Determine the [X, Y] coordinate at the center of the cell enclosing the given text.  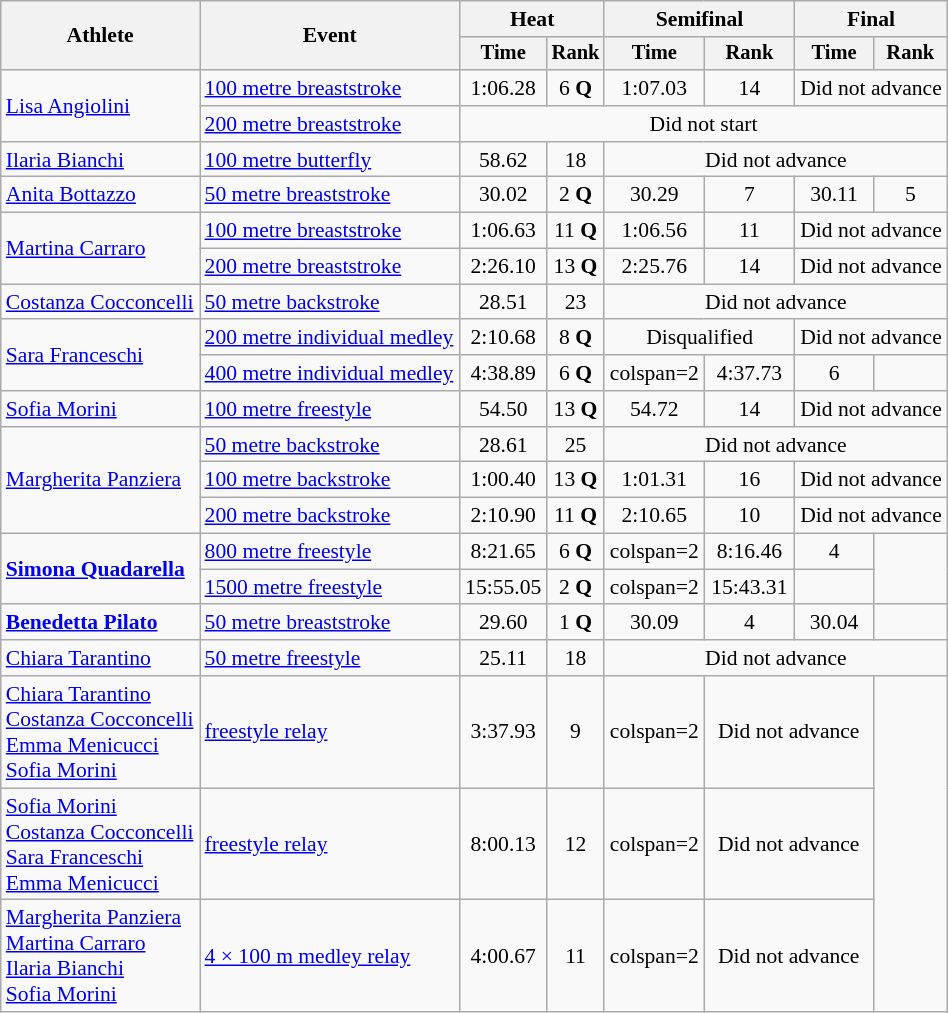
400 metre individual medley [330, 373]
1500 metre freestyle [330, 587]
Margherita Panziera [100, 480]
Benedetta Pilato [100, 623]
2:10.65 [654, 516]
30.04 [834, 623]
25.11 [504, 658]
Sofia Morini Costanza Cocconcelli Sara Franceschi Emma Menicucci [100, 844]
54.50 [504, 409]
1:06.63 [504, 231]
7 [750, 195]
15:55.05 [504, 587]
1 Q [576, 623]
200 metre backstroke [330, 516]
Did not start [704, 124]
50 metre freestyle [330, 658]
5 [910, 195]
Chiara Tarantino Costanza Cocconcelli Emma Menicucci Sofia Morini [100, 732]
Semifinal [699, 19]
15:43.31 [750, 587]
Simona Quadarella [100, 570]
Sara Franceschi [100, 356]
4 × 100 m medley relay [330, 956]
10 [750, 516]
2:10.68 [504, 338]
Anita Bottazzo [100, 195]
1:01.31 [654, 480]
Heat [532, 19]
4:38.89 [504, 373]
Disqualified [699, 338]
Sofia Morini [100, 409]
1:07.03 [654, 88]
1:06.56 [654, 231]
200 metre individual medley [330, 338]
1:00.40 [504, 480]
100 metre freestyle [330, 409]
54.72 [654, 409]
6 [834, 373]
8 Q [576, 338]
Final [872, 19]
Ilaria Bianchi [100, 160]
Lisa Angiolini [100, 106]
3:37.93 [504, 732]
8:16.46 [750, 552]
2:25.76 [654, 267]
8:21.65 [504, 552]
100 metre backstroke [330, 480]
9 [576, 732]
4:00.67 [504, 956]
Chiara Tarantino [100, 658]
Margherita Panziera Martina Carraro Ilaria Bianchi Sofia Morini [100, 956]
30.09 [654, 623]
30.11 [834, 195]
1:06.28 [504, 88]
800 metre freestyle [330, 552]
30.02 [504, 195]
Martina Carraro [100, 248]
4:37.73 [750, 373]
58.62 [504, 160]
28.51 [504, 302]
23 [576, 302]
Costanza Cocconcelli [100, 302]
29.60 [504, 623]
Athlete [100, 36]
Event [330, 36]
30.29 [654, 195]
25 [576, 445]
100 metre butterfly [330, 160]
2:10.90 [504, 516]
28.61 [504, 445]
8:00.13 [504, 844]
16 [750, 480]
2:26.10 [504, 267]
12 [576, 844]
